Pinpoint the cell where the given text exists, returning its (x, y) midpoint coordinate. 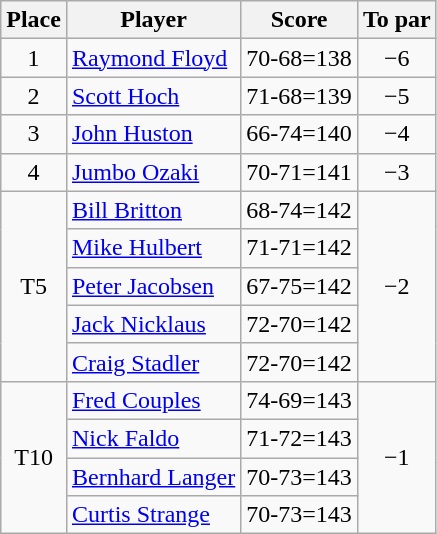
Player (153, 20)
2 (34, 96)
Scott Hoch (153, 96)
Curtis Strange (153, 515)
Bill Britton (153, 210)
Score (300, 20)
−1 (396, 457)
Fred Couples (153, 400)
68-74=142 (300, 210)
3 (34, 134)
T5 (34, 286)
To par (396, 20)
Jumbo Ozaki (153, 172)
Mike Hulbert (153, 248)
Nick Faldo (153, 438)
−4 (396, 134)
70-68=138 (300, 58)
−5 (396, 96)
71-72=143 (300, 438)
Jack Nicklaus (153, 324)
Craig Stadler (153, 362)
Bernhard Langer (153, 477)
66-74=140 (300, 134)
74-69=143 (300, 400)
71-71=142 (300, 248)
4 (34, 172)
John Huston (153, 134)
71-68=139 (300, 96)
Place (34, 20)
T10 (34, 457)
−3 (396, 172)
Raymond Floyd (153, 58)
67-75=142 (300, 286)
−6 (396, 58)
1 (34, 58)
70-71=141 (300, 172)
−2 (396, 286)
Peter Jacobsen (153, 286)
